Search for the cell housing the specified text and yield its (x, y) center coordinate. 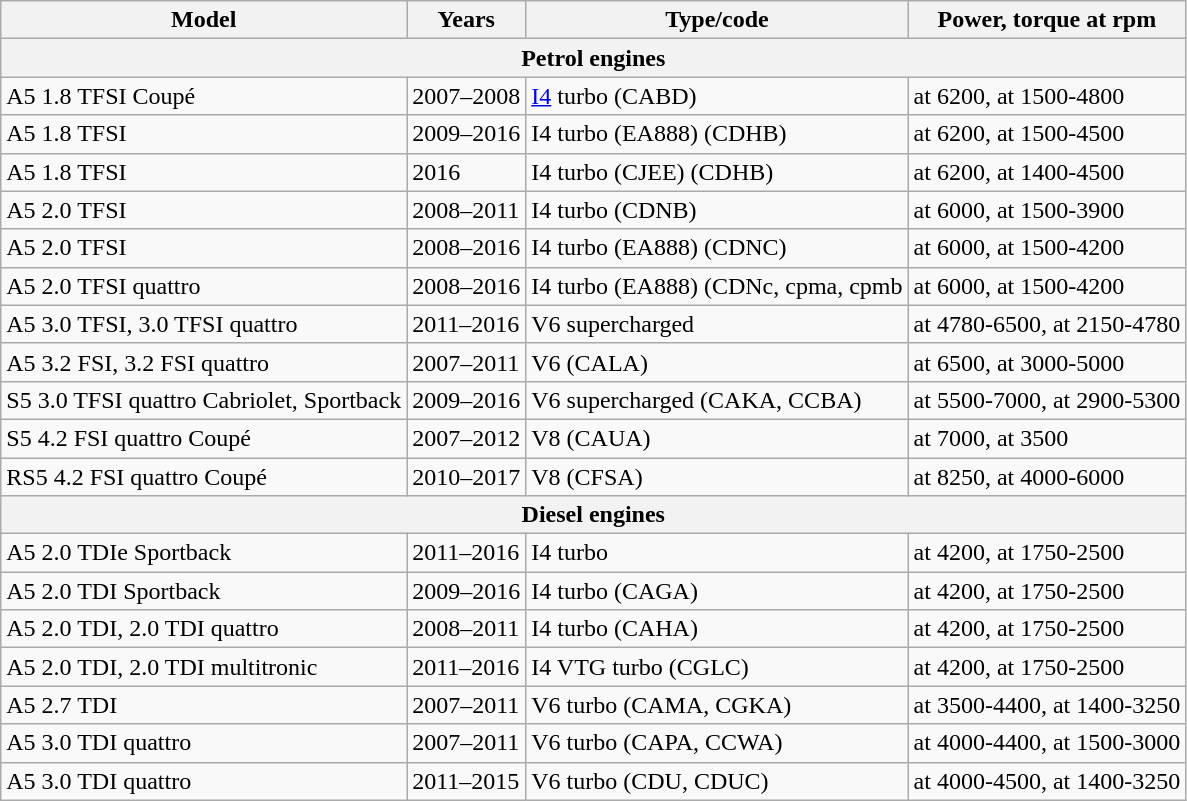
I4 VTG turbo (CGLC) (717, 667)
A5 3.0 TFSI, 3.0 TFSI quattro (204, 324)
Power, torque at rpm (1047, 20)
2007–2008 (466, 96)
at 6200, at 1500-4800 (1047, 96)
A5 2.0 TDI, 2.0 TDI quattro (204, 629)
I4 turbo (EA888) (CDNc, cpma, cpmb (717, 286)
at 4000-4500, at 1400-3250 (1047, 781)
Years (466, 20)
Type/code (717, 20)
2010–2017 (466, 477)
I4 turbo (CAGA) (717, 591)
I4 turbo (CDNB) (717, 210)
at 5500-7000, at 2900-5300 (1047, 400)
V6 supercharged (717, 324)
at 3500-4400, at 1400-3250 (1047, 705)
I4 turbo (717, 553)
Petrol engines (594, 58)
I4 turbo (EA888) (CDHB) (717, 134)
A5 2.0 TFSI quattro (204, 286)
at 7000, at 3500 (1047, 438)
2011–2015 (466, 781)
A5 2.0 TDI, 2.0 TDI multitronic (204, 667)
V6 turbo (CDU, CDUC) (717, 781)
RS5 4.2 FSI quattro Coupé (204, 477)
S5 3.0 TFSI quattro Cabriolet, Sportback (204, 400)
V6 (CALA) (717, 362)
at 4000-4400, at 1500-3000 (1047, 743)
at 6000, at 1500-3900 (1047, 210)
at 6200, at 1400-4500 (1047, 172)
A5 2.7 TDI (204, 705)
V8 (CAUA) (717, 438)
A5 1.8 TFSI Coupé (204, 96)
V6 turbo (CAPA, CCWA) (717, 743)
V6 supercharged (CAKA, CCBA) (717, 400)
at 8250, at 4000-6000 (1047, 477)
2016 (466, 172)
I4 turbo (CJEE) (CDHB) (717, 172)
S5 4.2 FSI quattro Coupé (204, 438)
V8 (CFSA) (717, 477)
I4 turbo (EA888) (CDNC) (717, 248)
I4 turbo (CAHA) (717, 629)
at 6500, at 3000-5000 (1047, 362)
I4 turbo (CABD) (717, 96)
A5 3.2 FSI, 3.2 FSI quattro (204, 362)
Diesel engines (594, 515)
at 6200, at 1500-4500 (1047, 134)
at 4780-6500, at 2150-4780 (1047, 324)
A5 2.0 TDIe Sportback (204, 553)
2007–2012 (466, 438)
Model (204, 20)
V6 turbo (CAMA, CGKA) (717, 705)
A5 2.0 TDI Sportback (204, 591)
